Scan for the cell matching the given text and deliver its (x, y) coordinate at center. 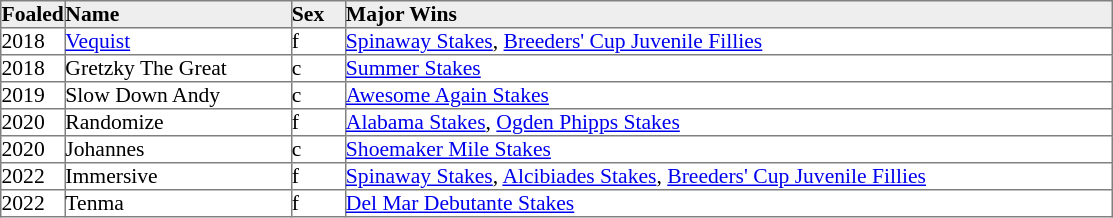
Del Mar Debutante Stakes (728, 204)
Randomize (178, 122)
Immersive (178, 176)
Spinaway Stakes, Alcibiades Stakes, Breeders' Cup Juvenile Fillies (728, 176)
Gretzky The Great (178, 68)
Awesome Again Stakes (728, 96)
Tenma (178, 204)
Alabama Stakes, Ogden Phipps Stakes (728, 122)
Name (178, 14)
Shoemaker Mile Stakes (728, 150)
Sex (318, 14)
2019 (33, 96)
Slow Down Andy (178, 96)
Vequist (178, 42)
Foaled (33, 14)
Major Wins (728, 14)
Summer Stakes (728, 68)
Johannes (178, 150)
Spinaway Stakes, Breeders' Cup Juvenile Fillies (728, 42)
